For the text-containing cell, return its midpoint in [X, Y] coordinate format. 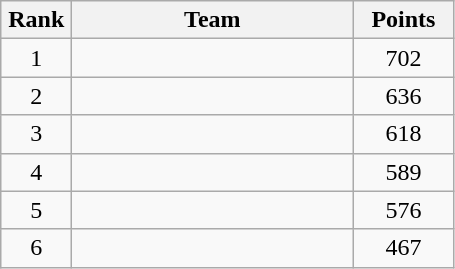
589 [404, 172]
3 [36, 134]
Rank [36, 20]
6 [36, 248]
576 [404, 210]
2 [36, 96]
467 [404, 248]
618 [404, 134]
Team [212, 20]
Points [404, 20]
636 [404, 96]
1 [36, 58]
702 [404, 58]
5 [36, 210]
4 [36, 172]
